Provide the (x, y) coordinate of the cell's center where the given text is located.  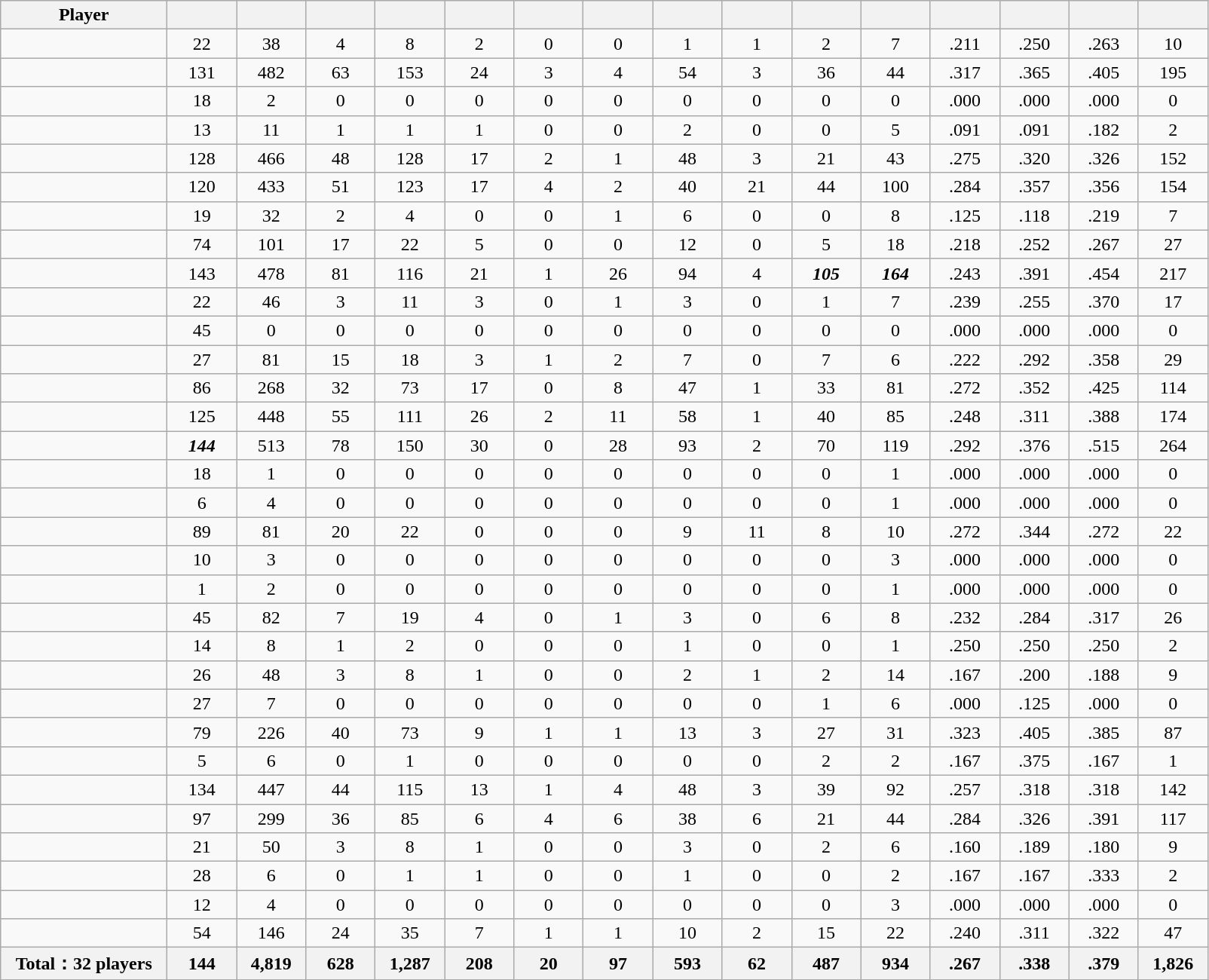
101 (271, 244)
.356 (1103, 187)
50 (271, 847)
.248 (965, 417)
89 (202, 531)
142 (1173, 789)
29 (1173, 360)
153 (410, 72)
Player (84, 15)
117 (1173, 818)
46 (271, 302)
.118 (1034, 216)
131 (202, 72)
51 (341, 187)
593 (687, 963)
123 (410, 187)
482 (271, 72)
226 (271, 732)
62 (757, 963)
478 (271, 273)
.515 (1103, 446)
299 (271, 818)
31 (895, 732)
146 (271, 933)
.222 (965, 360)
.182 (1103, 130)
82 (271, 617)
.375 (1034, 761)
.200 (1034, 675)
.370 (1103, 302)
174 (1173, 417)
.365 (1034, 72)
.379 (1103, 963)
.160 (965, 847)
58 (687, 417)
150 (410, 446)
120 (202, 187)
164 (895, 273)
125 (202, 417)
.232 (965, 617)
.243 (965, 273)
.333 (1103, 876)
.257 (965, 789)
.425 (1103, 388)
.338 (1034, 963)
.263 (1103, 44)
152 (1173, 158)
217 (1173, 273)
43 (895, 158)
1,287 (410, 963)
.180 (1103, 847)
143 (202, 273)
119 (895, 446)
487 (826, 963)
628 (341, 963)
39 (826, 789)
.275 (965, 158)
74 (202, 244)
.344 (1034, 531)
4,819 (271, 963)
134 (202, 789)
.239 (965, 302)
100 (895, 187)
.255 (1034, 302)
466 (271, 158)
79 (202, 732)
33 (826, 388)
35 (410, 933)
116 (410, 273)
.211 (965, 44)
94 (687, 273)
154 (1173, 187)
.376 (1034, 446)
.357 (1034, 187)
87 (1173, 732)
.454 (1103, 273)
63 (341, 72)
208 (479, 963)
.323 (965, 732)
.189 (1034, 847)
30 (479, 446)
92 (895, 789)
115 (410, 789)
.188 (1103, 675)
55 (341, 417)
.352 (1034, 388)
513 (271, 446)
264 (1173, 446)
.388 (1103, 417)
93 (687, 446)
.219 (1103, 216)
934 (895, 963)
.385 (1103, 732)
.218 (965, 244)
.240 (965, 933)
433 (271, 187)
.320 (1034, 158)
448 (271, 417)
105 (826, 273)
111 (410, 417)
78 (341, 446)
114 (1173, 388)
.322 (1103, 933)
.358 (1103, 360)
268 (271, 388)
447 (271, 789)
70 (826, 446)
.252 (1034, 244)
1,826 (1173, 963)
Total：32 players (84, 963)
195 (1173, 72)
86 (202, 388)
